Detect which cell encompasses the target text, then output its (x, y) center coordinate. 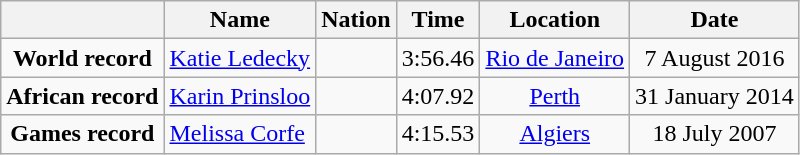
Name (240, 20)
Karin Prinsloo (240, 96)
Katie Ledecky (240, 58)
Date (715, 20)
3:56.46 (438, 58)
Time (438, 20)
African record (82, 96)
World record (82, 58)
4:15.53 (438, 134)
Rio de Janeiro (555, 58)
18 July 2007 (715, 134)
7 August 2016 (715, 58)
Nation (356, 20)
4:07.92 (438, 96)
Melissa Corfe (240, 134)
Games record (82, 134)
Algiers (555, 134)
Location (555, 20)
Perth (555, 96)
31 January 2014 (715, 96)
